From the cell containing the given text, extract its center point as (x, y) coordinate. 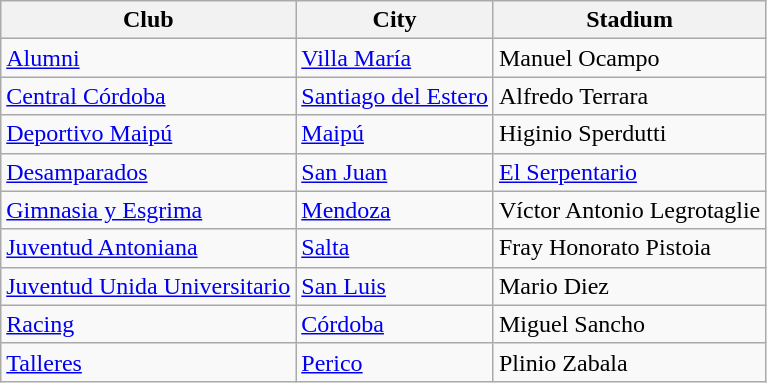
Higinio Sperdutti (629, 134)
Manuel Ocampo (629, 58)
Víctor Antonio Legrotaglie (629, 210)
Fray Honorato Pistoia (629, 248)
Salta (395, 248)
Racing (148, 324)
Gimnasia y Esgrima (148, 210)
Central Córdoba (148, 96)
Stadium (629, 20)
Maipú (395, 134)
San Juan (395, 172)
El Serpentario (629, 172)
Desamparados (148, 172)
San Luis (395, 286)
Santiago del Estero (395, 96)
Villa María (395, 58)
Plinio Zabala (629, 362)
Juventud Unida Universitario (148, 286)
City (395, 20)
Juventud Antoniana (148, 248)
Alfredo Terrara (629, 96)
Club (148, 20)
Córdoba (395, 324)
Perico (395, 362)
Alumni (148, 58)
Mario Diez (629, 286)
Miguel Sancho (629, 324)
Deportivo Maipú (148, 134)
Talleres (148, 362)
Mendoza (395, 210)
